Return (x, y) of the center of cell containing provided text 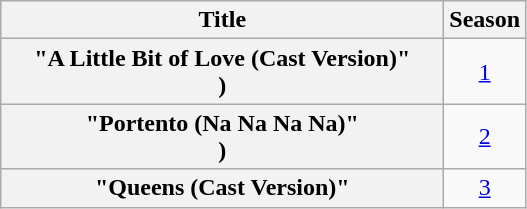
"Queens (Cast Version)" (222, 188)
"Portento (Na Na Na Na)") (222, 136)
Title (222, 20)
Season (485, 20)
"A Little Bit of Love (Cast Version)") (222, 72)
1 (485, 72)
2 (485, 136)
3 (485, 188)
